Scan for the cell matching the given text and deliver its [x, y] coordinate at center. 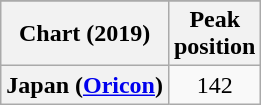
Japan (Oricon) [85, 85]
142 [214, 85]
Peakposition [214, 34]
Chart (2019) [85, 34]
